Output the (x, y) coordinate of the center of the cell containing the given text.  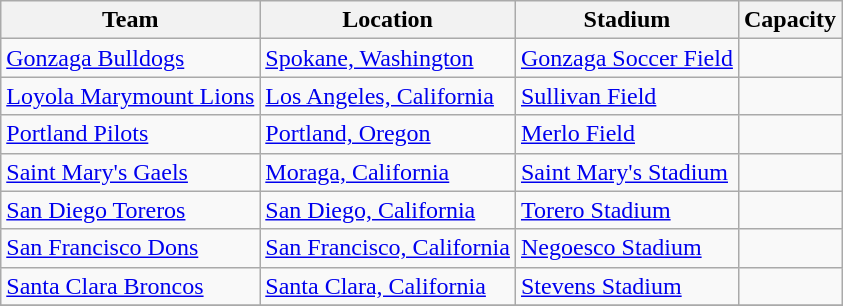
Los Angeles, California (388, 96)
Stadium (626, 20)
Stevens Stadium (626, 286)
Merlo Field (626, 134)
Team (130, 20)
Gonzaga Bulldogs (130, 58)
Location (388, 20)
Negoesco Stadium (626, 248)
San Diego, California (388, 210)
Torero Stadium (626, 210)
San Diego Toreros (130, 210)
Spokane, Washington (388, 58)
Loyola Marymount Lions (130, 96)
San Francisco, California (388, 248)
Moraga, California (388, 172)
Santa Clara Broncos (130, 286)
Gonzaga Soccer Field (626, 58)
Sullivan Field (626, 96)
Capacity (790, 20)
Portland Pilots (130, 134)
San Francisco Dons (130, 248)
Saint Mary's Stadium (626, 172)
Santa Clara, California (388, 286)
Saint Mary's Gaels (130, 172)
Portland, Oregon (388, 134)
